From the cell containing the given text, extract its center point as [x, y] coordinate. 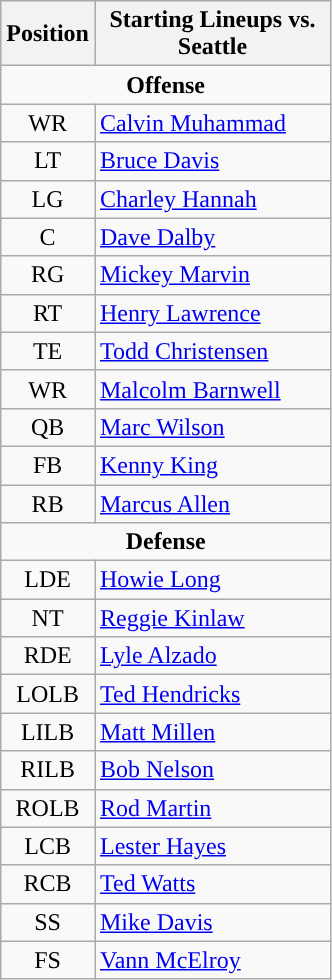
LCB [48, 846]
Henry Lawrence [212, 313]
Lyle Alzado [212, 656]
LG [48, 199]
Lester Hayes [212, 846]
Defense [166, 542]
Marcus Allen [212, 503]
RG [48, 275]
Vann McElroy [212, 960]
Malcolm Barnwell [212, 389]
RILB [48, 770]
RCB [48, 884]
LILB [48, 732]
Position [48, 34]
RB [48, 503]
Bruce Davis [212, 161]
Reggie Kinlaw [212, 618]
Todd Christensen [212, 351]
C [48, 237]
Kenny King [212, 465]
Calvin Muhammad [212, 123]
NT [48, 618]
TE [48, 351]
Rod Martin [212, 808]
FB [48, 465]
LT [48, 161]
Ted Watts [212, 884]
Bob Nelson [212, 770]
Howie Long [212, 580]
QB [48, 427]
LDE [48, 580]
Mickey Marvin [212, 275]
Mike Davis [212, 922]
SS [48, 922]
Dave Dalby [212, 237]
Ted Hendricks [212, 694]
Charley Hannah [212, 199]
RDE [48, 656]
Starting Lineups vs. Seattle [212, 34]
RT [48, 313]
Matt Millen [212, 732]
ROLB [48, 808]
FS [48, 960]
Offense [166, 85]
Marc Wilson [212, 427]
LOLB [48, 694]
